Detect which cell encompasses the target text, then output its [X, Y] center coordinate. 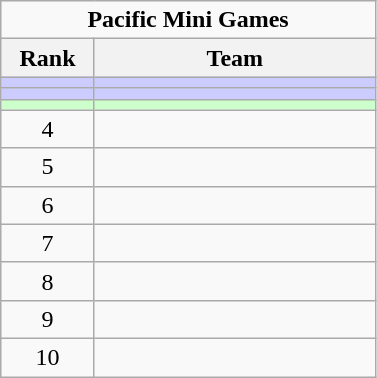
8 [48, 281]
10 [48, 357]
Pacific Mini Games [188, 20]
7 [48, 243]
6 [48, 205]
5 [48, 167]
4 [48, 129]
Rank [48, 58]
9 [48, 319]
Team [234, 58]
